Provide the (x, y) coordinate of the cell's center where the given text is located.  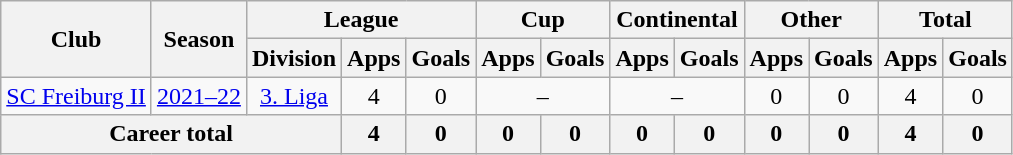
Cup (543, 20)
Other (811, 20)
2021–22 (198, 96)
Season (198, 39)
Division (294, 58)
Club (76, 39)
Total (945, 20)
SC Freiburg II (76, 96)
3. Liga (294, 96)
Continental (677, 20)
League (360, 20)
Career total (172, 134)
